Provide the [x, y] coordinate of the cell's center where the given text is located.  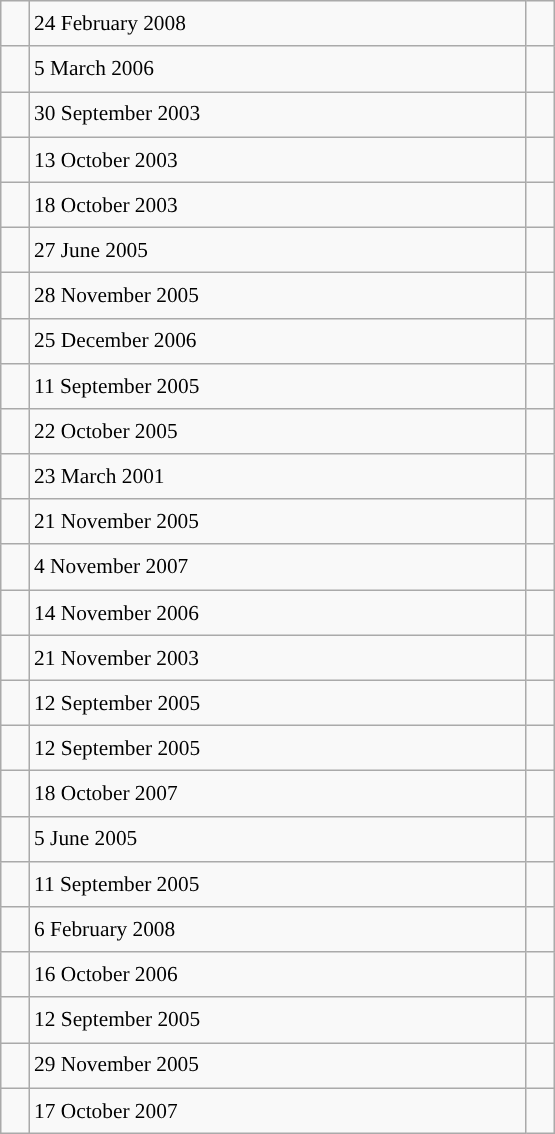
21 November 2005 [278, 522]
6 February 2008 [278, 930]
14 November 2006 [278, 612]
17 October 2007 [278, 1110]
24 February 2008 [278, 24]
27 June 2005 [278, 250]
18 October 2007 [278, 794]
29 November 2005 [278, 1066]
4 November 2007 [278, 566]
28 November 2005 [278, 296]
30 September 2003 [278, 114]
18 October 2003 [278, 204]
23 March 2001 [278, 476]
16 October 2006 [278, 974]
13 October 2003 [278, 160]
21 November 2003 [278, 658]
5 March 2006 [278, 68]
22 October 2005 [278, 432]
5 June 2005 [278, 838]
25 December 2006 [278, 340]
